Pinpoint the cell where the given text exists, returning its [X, Y] midpoint coordinate. 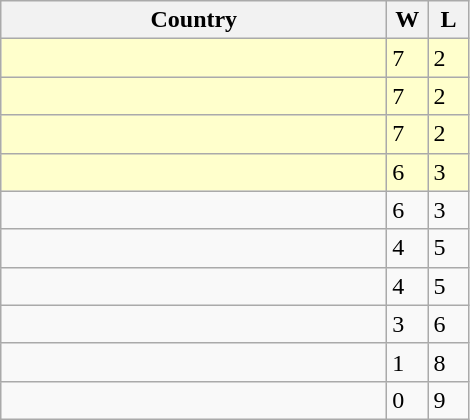
9 [448, 400]
8 [448, 362]
L [448, 20]
W [408, 20]
Country [194, 20]
0 [408, 400]
1 [408, 362]
